For the text-containing cell, return its midpoint in [x, y] coordinate format. 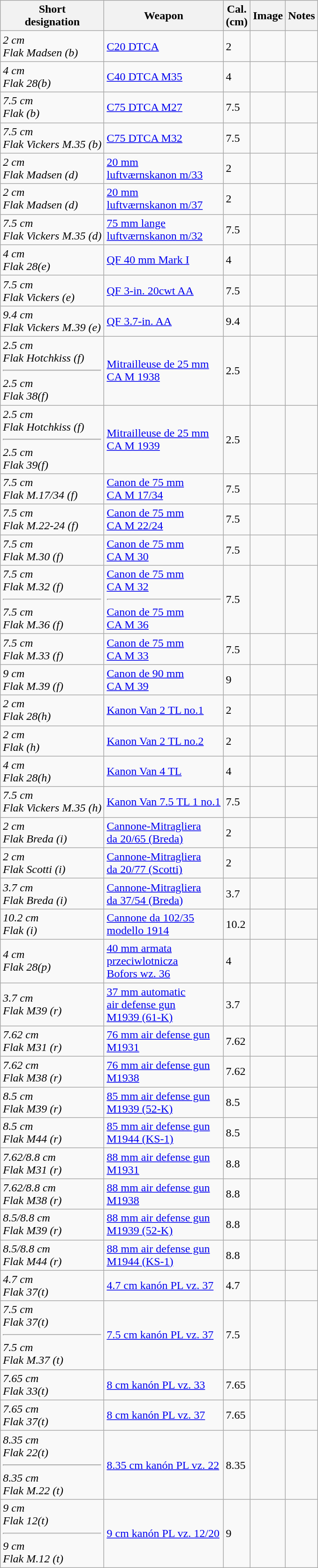
Cannone-Mitraglierada 37/54 (Breda) [164, 893]
10.2 [237, 924]
Cannone da 102/35modello 1914 [164, 924]
7.5 cmFlak Vickers M.35 (h) [53, 802]
2 cmFlak Madsen (b) [53, 46]
85 mm air defense gunM1939 (52-K) [164, 1103]
88 mm air defense gunM1944 (KS-1) [164, 1255]
C75 DTCA M32 [164, 138]
85 mm air defense gunM1944 (KS-1) [164, 1133]
Canon de 75 mmCA M 22/24 [164, 519]
4.7 [237, 1286]
Mitrailleuse de 25 mmCA M 1939 [164, 439]
7.5 cmFlak M.22-24 (f) [53, 519]
4.7 cm kanón PL vz. 37 [164, 1286]
7.62/8.8 cmFlak M31 (r) [53, 1164]
9.4 cmFlak Vickers M.39 (e) [53, 321]
7.5 cm kanón PL vz. 37 [164, 1335]
7.65 cmFlak 37(t) [53, 1415]
QF 40 mm Mark I [164, 260]
10.2 cmFlak (i) [53, 924]
Kanon Van 2 TL no.2 [164, 741]
9 cm kanón PL vz. 12/20 [164, 1533]
76 mm air defense gunM1931 [164, 1042]
4 cmFlak 28(h) [53, 771]
Canon de 75 mmCA M 33 [164, 649]
9.4 [237, 321]
88 mm air defense gunM1938 [164, 1194]
C20 DTCA [164, 46]
4 cmFlak 28(p) [53, 961]
2 cmFlak (h) [53, 741]
7.5 cmFlak M.30 (f) [53, 550]
7.5 cmFlak M.32 (f)7.5 cmFlak M.36 (f) [53, 600]
2 cmFlak Breda (i) [53, 832]
Canon de 75 mmCA M 17/34 [164, 489]
7.62/8.8 cmFlak M38 (r) [53, 1194]
2 cmFlak 28(h) [53, 710]
88 mm air defense gunM1931 [164, 1164]
Canon de 75 mmCA M 30 [164, 550]
QF 3-in. 20cwt AA [164, 290]
40 mm armataprzeciwlotniczaBofors wz. 36 [164, 961]
2.5 cmFlak Hotchkiss (f)2.5 cmFlak 38(f) [53, 371]
7.5 cmFlak 37(t)7.5 cmFlak M.37 (t) [53, 1335]
7.5 cmFlak M.17/34 (f) [53, 489]
Image [268, 16]
2 cmFlak Scotti (i) [53, 863]
Shortdesignation [53, 16]
Kanon Van 2 TL no.1 [164, 710]
4 cmFlak 28(e) [53, 260]
8.5/8.8 cmFlak M44 (r) [53, 1255]
4 cmFlak 28(b) [53, 77]
75 mm langeluftværnskanon m/32 [164, 229]
8.5 cmFlak M39 (r) [53, 1103]
4.7 cmFlak 37(t) [53, 1286]
8.35 cmFlak 22(t)8.35 cmFlak M.22 (t) [53, 1465]
20 mmluftværnskanon m/37 [164, 199]
Kanon Van 7.5 TL 1 no.1 [164, 802]
3.7 cmFlak Breda (i) [53, 893]
7.65 cmFlak 33(t) [53, 1384]
7.5 cmFlak (b) [53, 107]
8.5 cmFlak M44 (r) [53, 1133]
7.5 cmFlak Vickers M.35 (d) [53, 229]
C75 DTCA M27 [164, 107]
8 cm kanón PL vz. 33 [164, 1384]
7.62 cmFlak M38 (r) [53, 1072]
88 mm air defense gunM1939 (52-K) [164, 1225]
9 cmFlak 12(t)9 cmFlak M.12 (t) [53, 1533]
7.62 cmFlak M31 (r) [53, 1042]
8.35 [237, 1465]
76 mm air defense gunM1938 [164, 1072]
Notes [302, 16]
Cannone-Mitraglierada 20/65 (Breda) [164, 832]
7.5 cmFlak Vickers M.35 (b) [53, 138]
C40 DTCA M35 [164, 77]
Canon de 90 mmCA M 39 [164, 680]
Cannone-Mitraglierada 20/77 (Scotti) [164, 863]
Mitrailleuse de 25 mmCA M 1938 [164, 371]
Cal.(cm) [237, 16]
8.35 cm kanón PL vz. 22 [164, 1465]
9 cmFlak M.39 (f) [53, 680]
20 mmluftværnskanon m/33 [164, 168]
2.5 cmFlak Hotchkiss (f)2.5 cmFlak 39(f) [53, 439]
8.5/8.8 cmFlak M39 (r) [53, 1225]
Kanon Van 4 TL [164, 771]
7.5 cmFlak M.33 (f) [53, 649]
8 cm kanón PL vz. 37 [164, 1415]
7.5 cmFlak Vickers (e) [53, 290]
3.7 cmFlak M39 (r) [53, 1004]
37 mm automaticair defense gunM1939 (61-K) [164, 1004]
Canon de 75 mmCA M 32Canon de 75 mmCA M 36 [164, 600]
QF 3.7-in. AA [164, 321]
Weapon [164, 16]
